Extract the (x, y) coordinate from the center of the cell holding the provided text.  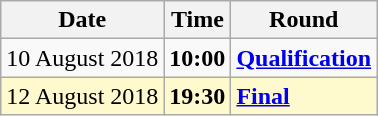
10 August 2018 (82, 58)
19:30 (198, 96)
Final (304, 96)
Qualification (304, 58)
12 August 2018 (82, 96)
10:00 (198, 58)
Round (304, 20)
Time (198, 20)
Date (82, 20)
